Search for the cell housing the specified text and yield its (X, Y) center coordinate. 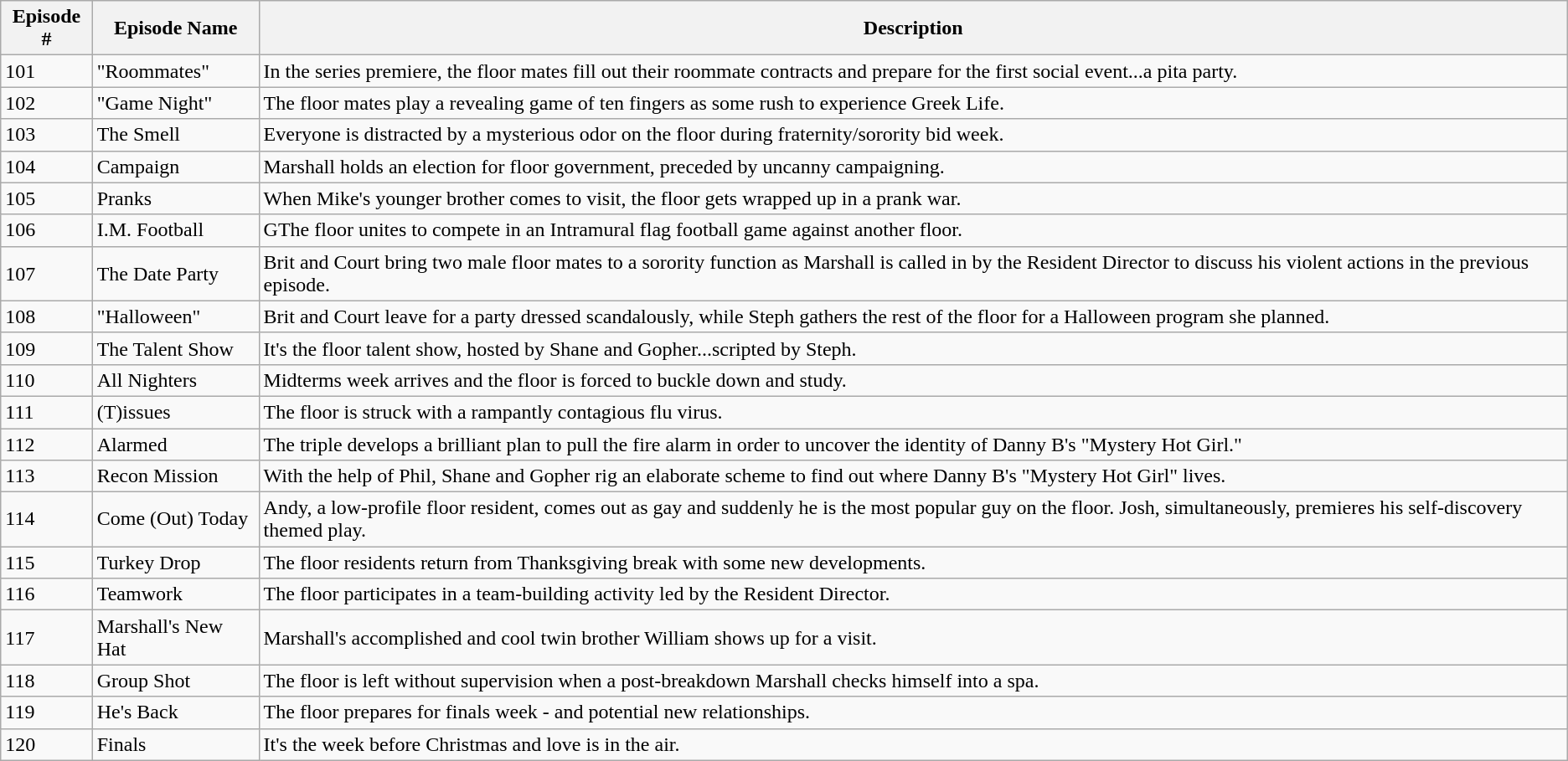
The Talent Show (176, 348)
120 (47, 744)
Recon Mission (176, 476)
The floor is struck with a rampantly contagious flu virus. (913, 412)
114 (47, 519)
In the series premiere, the floor mates fill out their roommate contracts and prepare for the first social event...a pita party. (913, 71)
(T)issues (176, 412)
Midterms week arrives and the floor is forced to buckle down and study. (913, 380)
Marshall holds an election for floor government, preceded by uncanny campaigning. (913, 167)
The triple develops a brilliant plan to pull the fire alarm in order to uncover the identity of Danny B's "Mystery Hot Girl." (913, 445)
The floor prepares for finals week - and potential new relationships. (913, 712)
112 (47, 445)
Episode Name (176, 28)
102 (47, 103)
Alarmed (176, 445)
"Halloween" (176, 316)
"Roommates" (176, 71)
He's Back (176, 712)
Marshall's New Hat (176, 638)
110 (47, 380)
Teamwork (176, 594)
108 (47, 316)
107 (47, 273)
The Date Party (176, 273)
103 (47, 135)
It's the week before Christmas and love is in the air. (913, 744)
117 (47, 638)
The floor participates in a team-building activity led by the Resident Director. (913, 594)
Campaign (176, 167)
"Game Night" (176, 103)
116 (47, 594)
Group Shot (176, 681)
Everyone is distracted by a mysterious odor on the floor during fraternity/sorority bid week. (913, 135)
105 (47, 198)
113 (47, 476)
111 (47, 412)
Pranks (176, 198)
101 (47, 71)
106 (47, 230)
The floor mates play a revealing game of ten fingers as some rush to experience Greek Life. (913, 103)
GThe floor unites to compete in an Intramural flag football game against another floor. (913, 230)
The floor residents return from Thanksgiving break with some new developments. (913, 563)
119 (47, 712)
104 (47, 167)
109 (47, 348)
Episode # (47, 28)
The Smell (176, 135)
118 (47, 681)
Marshall's accomplished and cool twin brother William shows up for a visit. (913, 638)
The floor is left without supervision when a post-breakdown Marshall checks himself into a spa. (913, 681)
Finals (176, 744)
115 (47, 563)
Brit and Court leave for a party dressed scandalously, while Steph gathers the rest of the floor for a Halloween program she planned. (913, 316)
Description (913, 28)
It's the floor talent show, hosted by Shane and Gopher...scripted by Steph. (913, 348)
Come (Out) Today (176, 519)
When Mike's younger brother comes to visit, the floor gets wrapped up in a prank war. (913, 198)
All Nighters (176, 380)
I.M. Football (176, 230)
With the help of Phil, Shane and Gopher rig an elaborate scheme to find out where Danny B's "Mystery Hot Girl" lives. (913, 476)
Turkey Drop (176, 563)
